Pinpoint the cell where the given text exists, returning its (X, Y) midpoint coordinate. 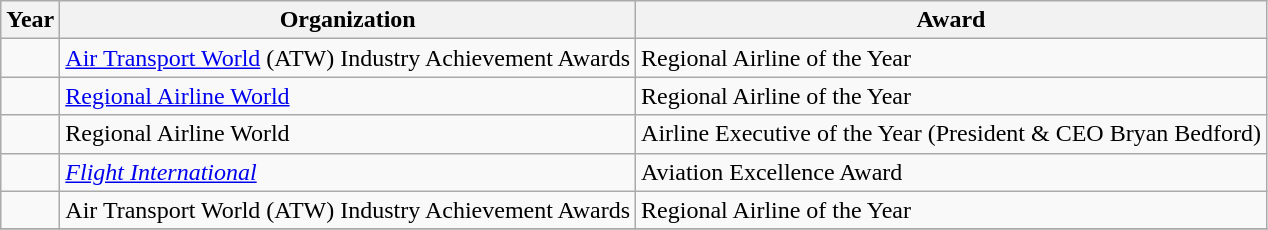
Aviation Excellence Award (952, 172)
Year (30, 20)
Airline Executive of the Year (President & CEO Bryan Bedford) (952, 134)
Organization (348, 20)
Award (952, 20)
Flight International (348, 172)
